Capture the cell that displays the provided text and extract its (x, y) central coordinate. 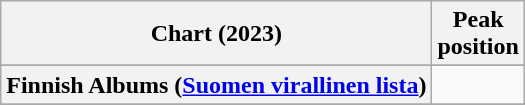
Peakposition (478, 34)
Finnish Albums (Suomen virallinen lista) (216, 85)
Chart (2023) (216, 34)
